Output the (X, Y) coordinate of the center of the cell containing the given text.  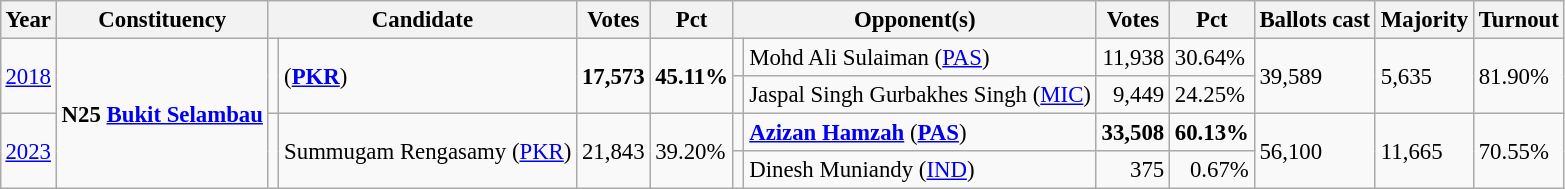
2018 (28, 76)
70.55% (1518, 152)
N25 Bukit Selambau (162, 113)
11,665 (1424, 152)
39,589 (1314, 76)
Majority (1424, 20)
Year (28, 20)
Dinesh Muniandy (IND) (920, 170)
5,635 (1424, 76)
45.11% (692, 76)
(PKR) (428, 76)
Azizan Hamzah (PAS) (920, 133)
81.90% (1518, 76)
Summugam Rengasamy (PKR) (428, 152)
56,100 (1314, 152)
39.20% (692, 152)
9,449 (1132, 95)
24.25% (1212, 95)
Ballots cast (1314, 20)
Jaspal Singh Gurbakhes Singh (MIC) (920, 95)
33,508 (1132, 133)
Candidate (422, 20)
0.67% (1212, 170)
Mohd Ali Sulaiman (PAS) (920, 57)
Constituency (162, 20)
Opponent(s) (914, 20)
11,938 (1132, 57)
375 (1132, 170)
2023 (28, 152)
21,843 (614, 152)
Turnout (1518, 20)
30.64% (1212, 57)
17,573 (614, 76)
60.13% (1212, 133)
